Search for the cell housing the specified text and yield its [X, Y] center coordinate. 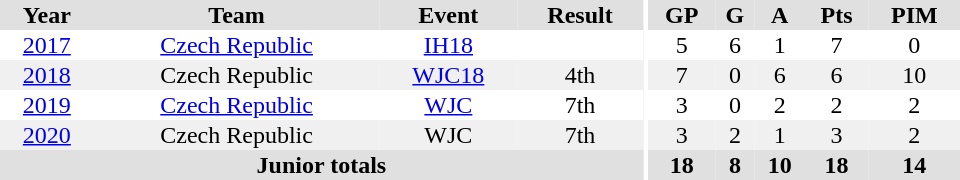
Result [580, 15]
A [780, 15]
4th [580, 75]
GP [682, 15]
2017 [47, 45]
5 [682, 45]
8 [735, 165]
WJC18 [449, 75]
Pts [836, 15]
Junior totals [322, 165]
G [735, 15]
PIM [914, 15]
2018 [47, 75]
2020 [47, 135]
Event [449, 15]
2019 [47, 105]
IH18 [449, 45]
Year [47, 15]
14 [914, 165]
Team [237, 15]
